Capture the cell that displays the provided text and extract its [X, Y] central coordinate. 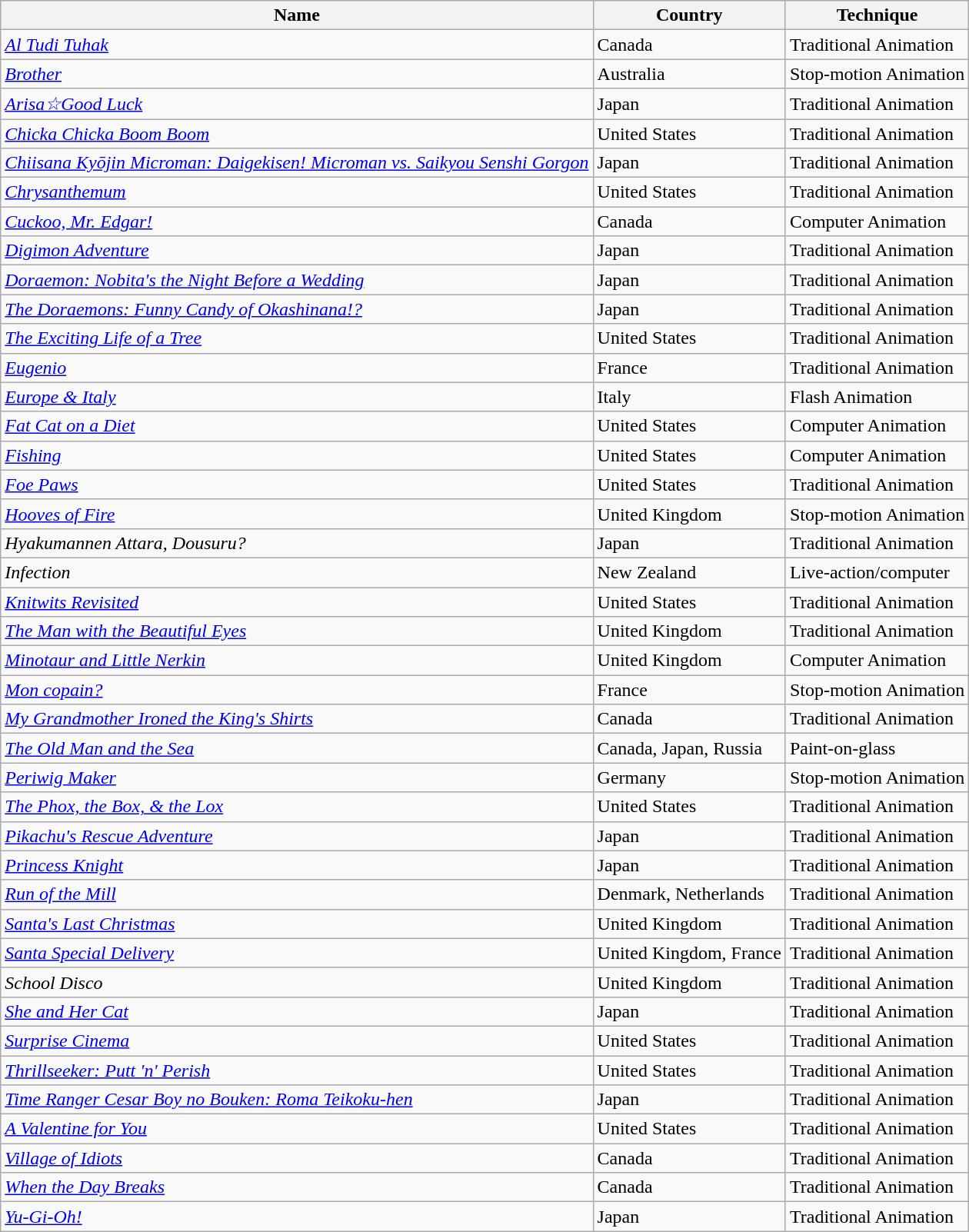
Doraemon: Nobita's the Night Before a Wedding [297, 280]
Thrillseeker: Putt 'n' Perish [297, 1070]
Yu-Gi-Oh! [297, 1217]
Hooves of Fire [297, 514]
Europe & Italy [297, 397]
My Grandmother Ironed the King's Shirts [297, 719]
School Disco [297, 982]
Village of Idiots [297, 1158]
Hyakumannen Attara, Dousuru? [297, 543]
Time Ranger Cesar Boy no Bouken: Roma Teikoku-hen [297, 1100]
New Zealand [689, 572]
Live-action/computer [877, 572]
Chicka Chicka Boom Boom [297, 133]
The Phox, the Box, & the Lox [297, 807]
Fishing [297, 455]
Cuckoo, Mr. Edgar! [297, 221]
Chiisana Kyōjin Microman: Daigekisen! Microman vs. Saikyou Senshi Gorgon [297, 163]
Run of the Mill [297, 894]
Germany [689, 777]
When the Day Breaks [297, 1187]
Mon copain? [297, 690]
Country [689, 15]
Technique [877, 15]
Australia [689, 74]
Flash Animation [877, 397]
She and Her Cat [297, 1011]
Minotaur and Little Nerkin [297, 661]
Santa Special Delivery [297, 953]
Santa's Last Christmas [297, 924]
Pikachu's Rescue Adventure [297, 836]
Surprise Cinema [297, 1041]
Fat Cat on a Diet [297, 426]
A Valentine for You [297, 1129]
The Exciting Life of a Tree [297, 338]
Al Tudi Tuhak [297, 45]
Italy [689, 397]
The Old Man and the Sea [297, 748]
Princess Knight [297, 865]
Brother [297, 74]
Infection [297, 572]
Foe Paws [297, 484]
Knitwits Revisited [297, 602]
Canada, Japan, Russia [689, 748]
The Man with the Beautiful Eyes [297, 631]
Paint-on-glass [877, 748]
Eugenio [297, 368]
Periwig Maker [297, 777]
Chrysanthemum [297, 192]
Arisa☆Good Luck [297, 104]
Name [297, 15]
United Kingdom, France [689, 953]
Denmark, Netherlands [689, 894]
Digimon Adventure [297, 251]
The Doraemons: Funny Candy of Okashinana!? [297, 309]
